Identify which cell holds the provided text, then report its (X, Y) central coordinate. 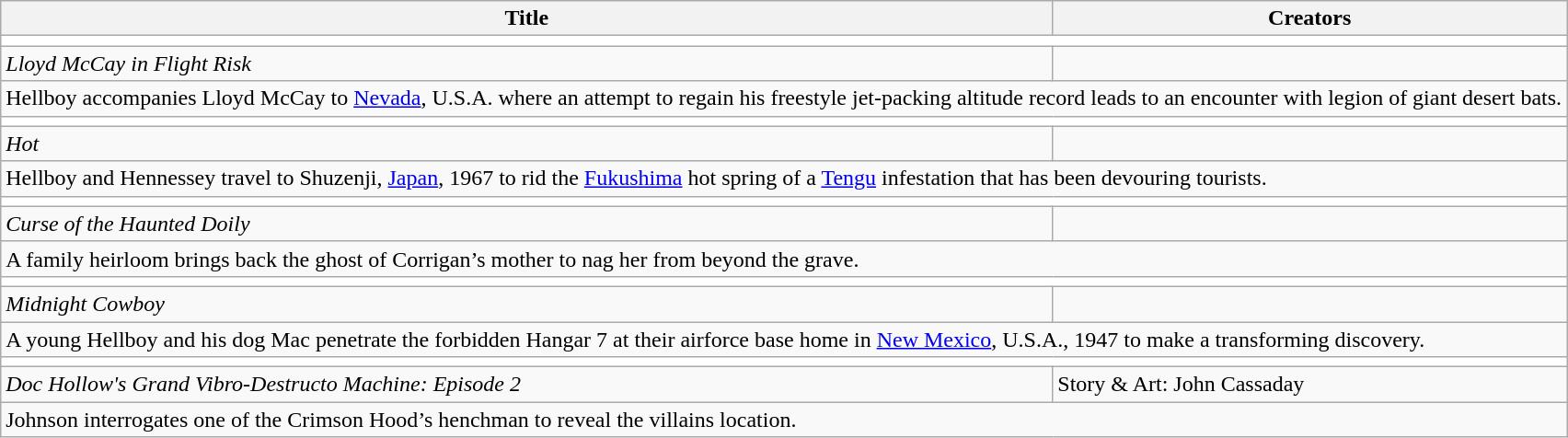
A family heirloom brings back the ghost of Corrigan’s mother to nag her from beyond the grave. (784, 259)
Title (526, 18)
Curse of the Haunted Doily (526, 224)
Doc Hollow's Grand Vibro-Destructo Machine: Episode 2 (526, 385)
Story & Art: John Cassaday (1310, 385)
Creators (1310, 18)
Hellboy and Hennessey travel to Shuzenji, Japan, 1967 to rid the Fukushima hot spring of a Tengu infestation that has been devouring tourists. (784, 179)
Johnson interrogates one of the Crimson Hood’s henchman to reveal the villains location. (784, 420)
Hot (526, 144)
Lloyd McCay in Flight Risk (526, 63)
Midnight Cowboy (526, 304)
